From the cell containing the given text, extract its center point as (X, Y) coordinate. 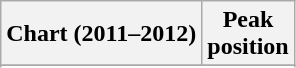
Chart (2011–2012) (102, 34)
Peakposition (248, 34)
